For the text-containing cell, return its midpoint in (x, y) coordinate format. 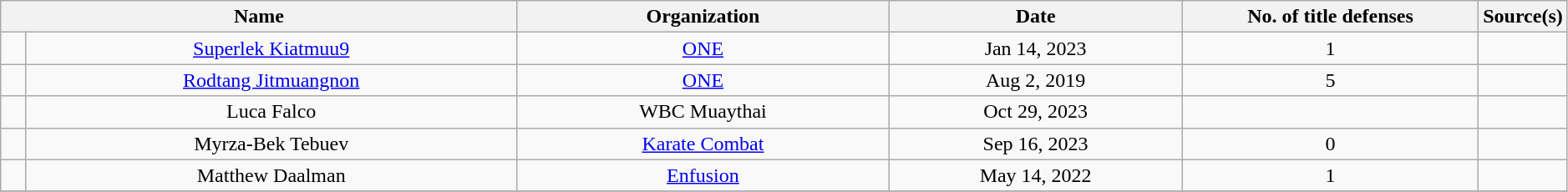
May 14, 2022 (1036, 175)
Jan 14, 2023 (1036, 48)
Rodtang Jitmuangnon (271, 80)
Date (1036, 17)
Sep 16, 2023 (1036, 144)
WBC Muaythai (703, 112)
Aug 2, 2019 (1036, 80)
Matthew Daalman (271, 175)
5 (1330, 80)
Superlek Kiatmuu9 (271, 48)
Oct 29, 2023 (1036, 112)
Name (259, 17)
No. of title defenses (1330, 17)
Myrza-Bek Tebuev (271, 144)
Luca Falco (271, 112)
Organization (703, 17)
0 (1330, 144)
Enfusion (703, 175)
Source(s) (1524, 17)
Karate Combat (703, 144)
